Return the [X, Y] coordinate for the center point of the cell that contains the specified text.  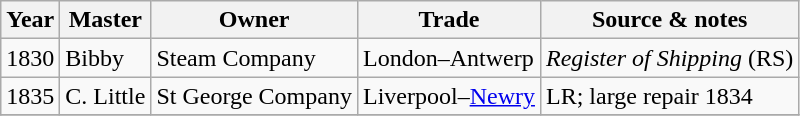
Year [30, 20]
Register of Shipping (RS) [669, 58]
Steam Company [254, 58]
C. Little [106, 96]
London–Antwerp [448, 58]
Owner [254, 20]
Trade [448, 20]
LR; large repair 1834 [669, 96]
Master [106, 20]
Liverpool–Newry [448, 96]
1835 [30, 96]
St George Company [254, 96]
Bibby [106, 58]
Source & notes [669, 20]
1830 [30, 58]
